Return the (x, y) coordinate for the center point of the cell that contains the specified text.  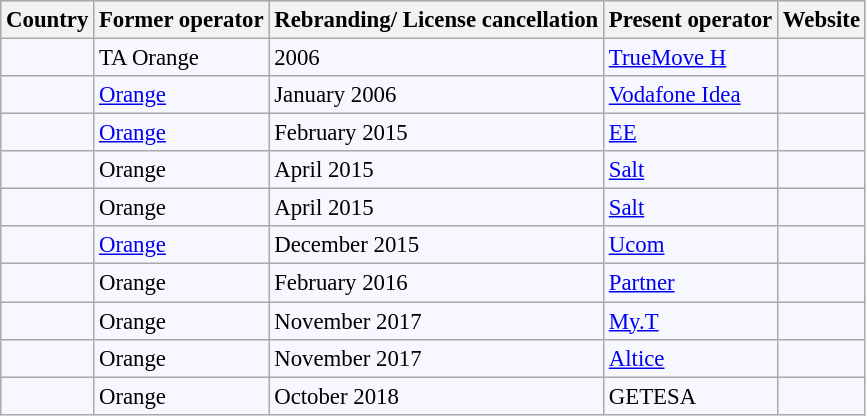
Country (48, 20)
Altice (690, 358)
Vodafone Idea (690, 95)
2006 (436, 58)
TA Orange (182, 58)
EE (690, 133)
October 2018 (436, 396)
January 2006 (436, 95)
December 2015 (436, 245)
GETESA (690, 396)
February 2015 (436, 133)
Ucom (690, 245)
Partner (690, 283)
TrueMove H (690, 58)
Rebranding/ License cancellation (436, 20)
February 2016 (436, 283)
Former operator (182, 20)
My.T (690, 321)
Present operator (690, 20)
Website (822, 20)
